Locate the cell with the specified text and output its (x, y) center coordinate. 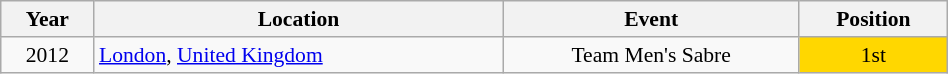
2012 (48, 55)
Position (873, 19)
Location (298, 19)
1st (873, 55)
London, United Kingdom (298, 55)
Year (48, 19)
Team Men's Sabre (652, 55)
Event (652, 19)
